Determine the (x, y) coordinate at the center of the cell enclosing the given text.  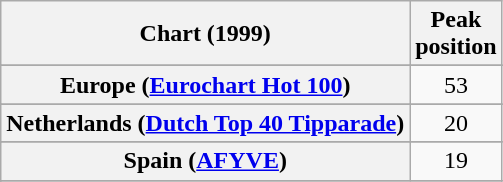
53 (456, 85)
Chart (1999) (206, 34)
Peakposition (456, 34)
19 (456, 161)
Europe (Eurochart Hot 100) (206, 85)
20 (456, 123)
Netherlands (Dutch Top 40 Tipparade) (206, 123)
Spain (AFYVE) (206, 161)
